Return the [X, Y] coordinate for the center point of the cell that contains the specified text.  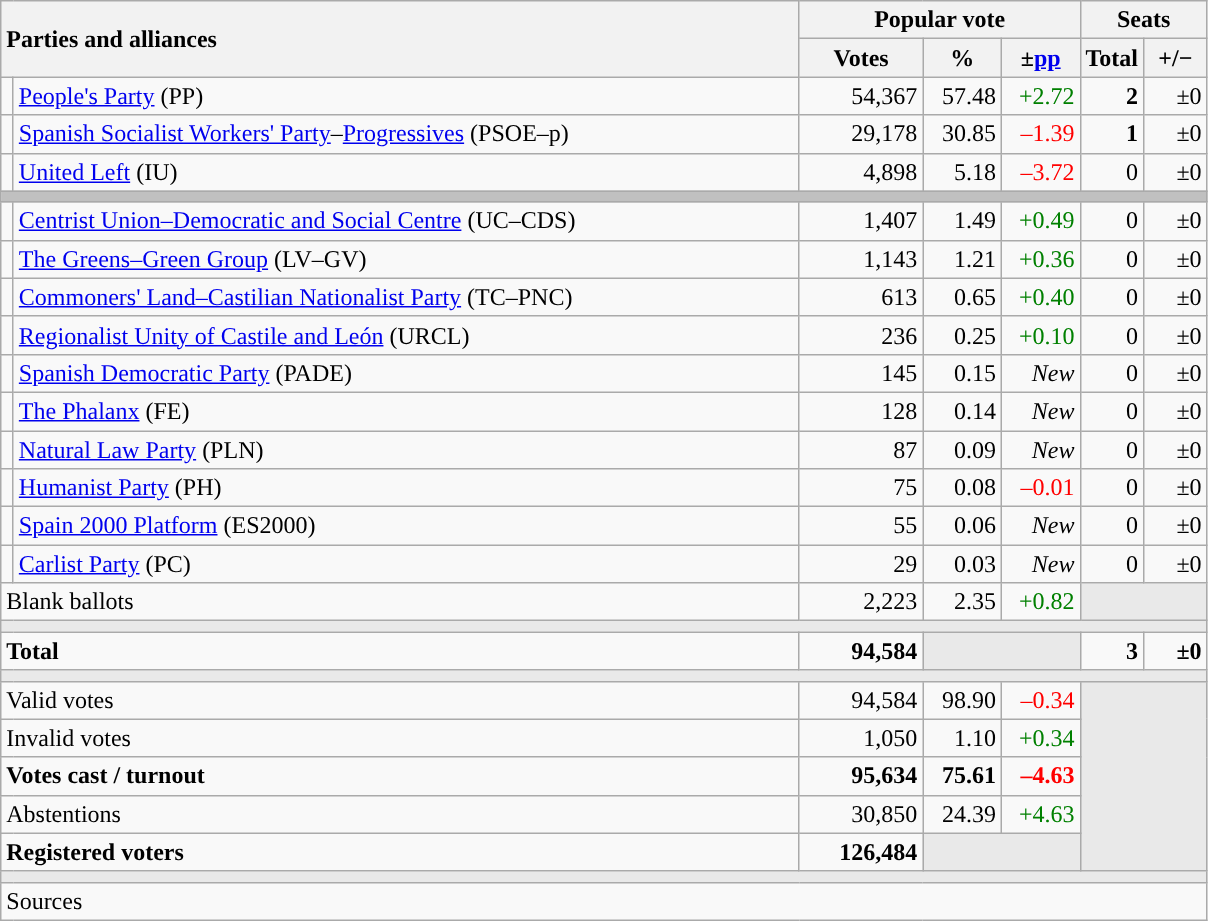
–0.34 [1040, 700]
–3.72 [1040, 172]
236 [861, 335]
24.39 [962, 814]
+0.40 [1040, 297]
0.65 [962, 297]
0.09 [962, 449]
2 [1112, 96]
0.06 [962, 526]
Votes cast / turnout [400, 776]
+0.36 [1040, 259]
Registered voters [400, 852]
95,634 [861, 776]
54,367 [861, 96]
126,484 [861, 852]
Invalid votes [400, 738]
United Left (IU) [406, 172]
+/− [1176, 58]
Spanish Socialist Workers' Party–Progressives (PSOE–p) [406, 134]
Votes [861, 58]
87 [861, 449]
The Greens–Green Group (LV–GV) [406, 259]
4,898 [861, 172]
75 [861, 488]
–1.39 [1040, 134]
Abstentions [400, 814]
Carlist Party (PC) [406, 564]
2.35 [962, 602]
0.08 [962, 488]
0.03 [962, 564]
+0.49 [1040, 221]
0.14 [962, 411]
% [962, 58]
0.15 [962, 373]
1.10 [962, 738]
1.21 [962, 259]
Commoners' Land–Castilian Nationalist Party (TC–PNC) [406, 297]
Sources [604, 901]
Regionalist Unity of Castile and León (URCL) [406, 335]
29,178 [861, 134]
1 [1112, 134]
57.48 [962, 96]
2,223 [861, 602]
Parties and alliances [400, 39]
Centrist Union–Democratic and Social Centre (UC–CDS) [406, 221]
30.85 [962, 134]
Popular vote [940, 20]
145 [861, 373]
1,050 [861, 738]
–0.01 [1040, 488]
98.90 [962, 700]
Blank ballots [400, 602]
29 [861, 564]
People's Party (PP) [406, 96]
+2.72 [1040, 96]
Humanist Party (PH) [406, 488]
1,143 [861, 259]
+0.82 [1040, 602]
±pp [1040, 58]
1,407 [861, 221]
128 [861, 411]
30,850 [861, 814]
Seats [1144, 20]
Spain 2000 Platform (ES2000) [406, 526]
Valid votes [400, 700]
+0.34 [1040, 738]
Spanish Democratic Party (PADE) [406, 373]
0.25 [962, 335]
Natural Law Party (PLN) [406, 449]
5.18 [962, 172]
613 [861, 297]
The Phalanx (FE) [406, 411]
1.49 [962, 221]
+0.10 [1040, 335]
+4.63 [1040, 814]
–4.63 [1040, 776]
75.61 [962, 776]
3 [1112, 651]
55 [861, 526]
